Scan for the cell matching the given text and deliver its (X, Y) coordinate at center. 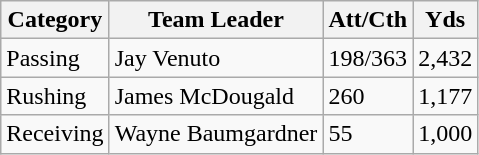
2,432 (446, 58)
Passing (55, 58)
55 (368, 134)
Rushing (55, 96)
Team Leader (216, 20)
Category (55, 20)
1,177 (446, 96)
Jay Venuto (216, 58)
198/363 (368, 58)
Att/Cth (368, 20)
Receiving (55, 134)
260 (368, 96)
1,000 (446, 134)
Wayne Baumgardner (216, 134)
James McDougald (216, 96)
Yds (446, 20)
